Locate the cell with the specified text and output its (X, Y) center coordinate. 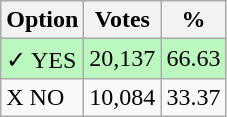
Votes (122, 20)
X NO (42, 97)
✓ YES (42, 59)
33.37 (194, 97)
66.63 (194, 59)
20,137 (122, 59)
Option (42, 20)
10,084 (122, 97)
% (194, 20)
